Find where the given text appears and provide that cell's center as [X, Y] coordinate. 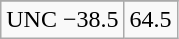
UNC −38.5 [62, 20]
64.5 [150, 20]
